Scan for the cell matching the given text and deliver its (x, y) coordinate at center. 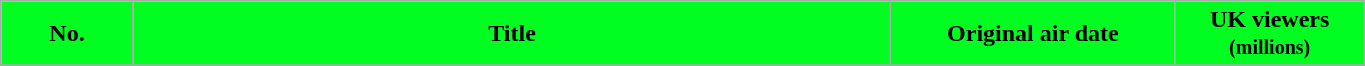
UK viewers(millions) (1270, 34)
Title (512, 34)
No. (68, 34)
Original air date (1033, 34)
